For the text-containing cell, return its midpoint in (x, y) coordinate format. 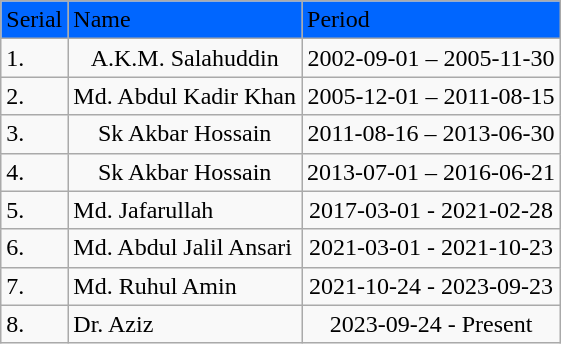
A.K.M. Salahuddin (185, 58)
2002-09-01 – 2005-11-30 (432, 58)
4. (34, 172)
2011-08-16 – 2013-06-30 (432, 134)
Md. Ruhul Amin (185, 286)
1. (34, 58)
Md. Abdul Kadir Khan (185, 96)
Dr. Aziz (185, 324)
Period (432, 20)
2013-07-01 – 2016-06-21 (432, 172)
2005-12-01 – 2011-08-15 (432, 96)
Md. Abdul Jalil Ansari (185, 248)
5. (34, 210)
Md. Jafarullah (185, 210)
2021-10-24 - 2023-09-23 (432, 286)
2021-03-01 - 2021-10-23 (432, 248)
2. (34, 96)
7. (34, 286)
2023-09-24 - Present (432, 324)
8. (34, 324)
3. (34, 134)
Serial (34, 20)
2017-03-01 - 2021-02-28 (432, 210)
Name (185, 20)
6. (34, 248)
